Return [x, y] of the center of cell containing provided text 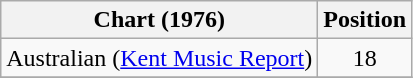
Position [365, 20]
Australian (Kent Music Report) [160, 58]
Chart (1976) [160, 20]
18 [365, 58]
